Provide the [X, Y] coordinate of the cell's center where the given text is located.  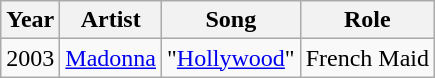
Role [367, 20]
2003 [30, 58]
"Hollywood" [232, 58]
Year [30, 20]
Madonna [111, 58]
French Maid [367, 58]
Song [232, 20]
Artist [111, 20]
